Extract the [x, y] coordinate from the center of the cell holding the provided text.  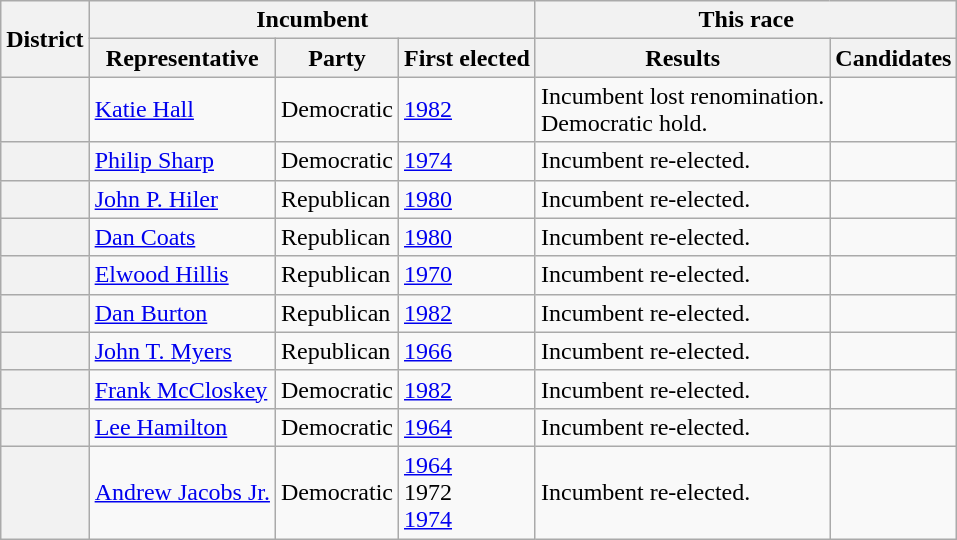
1966 [466, 351]
1974 [466, 161]
District [45, 39]
Incumbent lost renomination.Democratic hold. [682, 110]
Lee Hamilton [182, 427]
John P. Hiler [182, 199]
1970 [466, 275]
This race [746, 20]
Katie Hall [182, 110]
Philip Sharp [182, 161]
Dan Coats [182, 237]
John T. Myers [182, 351]
Party [336, 58]
First elected [466, 58]
Incumbent [312, 20]
Candidates [894, 58]
1964 [466, 427]
Andrew Jacobs Jr. [182, 492]
Dan Burton [182, 313]
Elwood Hillis [182, 275]
Results [682, 58]
Frank McCloskey [182, 389]
Representative [182, 58]
19641972 1974 [466, 492]
